Provide the [X, Y] coordinate of the cell's center where the given text is located.  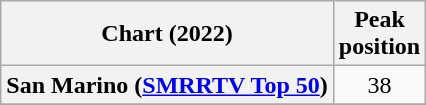
38 [379, 85]
San Marino (SMRRTV Top 50) [168, 85]
Peakposition [379, 34]
Chart (2022) [168, 34]
